Capture the cell that displays the provided text and extract its [x, y] central coordinate. 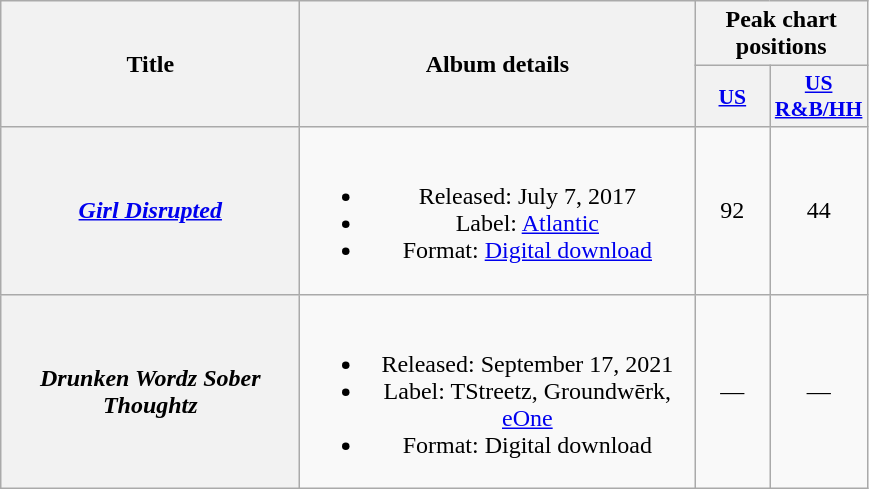
Peak chart positions [782, 34]
Album details [498, 64]
Released: July 7, 2017Label: AtlanticFormat: Digital download [498, 210]
Drunken Wordz Sober Thoughtz [150, 391]
Girl Disrupted [150, 210]
Released: September 17, 2021Label: TStreetz, Groundwērk, eOneFormat: Digital download [498, 391]
US [732, 96]
92 [732, 210]
44 [819, 210]
Title [150, 64]
US R&B/HH [819, 96]
